Identify which cell holds the provided text, then report its [X, Y] central coordinate. 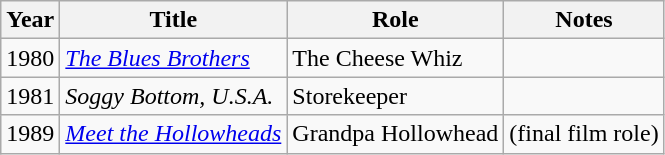
Year [30, 20]
Meet the Hollowheads [174, 134]
Notes [584, 20]
Soggy Bottom, U.S.A. [174, 96]
Title [174, 20]
1980 [30, 58]
Grandpa Hollowhead [396, 134]
The Blues Brothers [174, 58]
(final film role) [584, 134]
1981 [30, 96]
The Cheese Whiz [396, 58]
Storekeeper [396, 96]
1989 [30, 134]
Role [396, 20]
